Pinpoint the cell where the given text exists, returning its [x, y] midpoint coordinate. 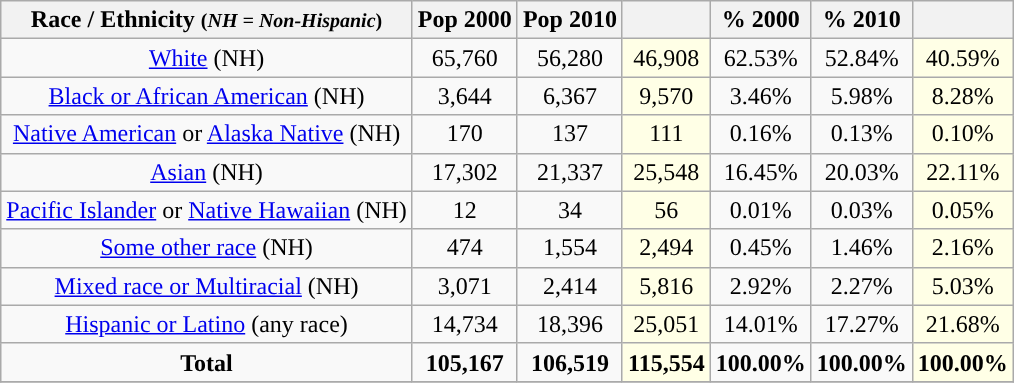
65,760 [464, 58]
40.59% [962, 58]
16.45% [760, 172]
1.46% [862, 248]
106,519 [570, 362]
14,734 [464, 324]
170 [464, 134]
Pop 2000 [464, 20]
Some other race (NH) [207, 248]
Hispanic or Latino (any race) [207, 324]
474 [464, 248]
3,071 [464, 286]
Race / Ethnicity (NH = Non-Hispanic) [207, 20]
25,051 [666, 324]
Total [207, 362]
Pop 2010 [570, 20]
56,280 [570, 58]
6,367 [570, 96]
21,337 [570, 172]
Mixed race or Multiracial (NH) [207, 286]
115,554 [666, 362]
25,548 [666, 172]
Pacific Islander or Native Hawaiian (NH) [207, 210]
% 2000 [760, 20]
18,396 [570, 324]
5.98% [862, 96]
3.46% [760, 96]
0.01% [760, 210]
0.45% [760, 248]
105,167 [464, 362]
2,414 [570, 286]
20.03% [862, 172]
Native American or Alaska Native (NH) [207, 134]
0.16% [760, 134]
2.16% [962, 248]
8.28% [962, 96]
% 2010 [862, 20]
34 [570, 210]
2,494 [666, 248]
Black or African American (NH) [207, 96]
111 [666, 134]
22.11% [962, 172]
White (NH) [207, 58]
0.05% [962, 210]
Asian (NH) [207, 172]
17,302 [464, 172]
9,570 [666, 96]
137 [570, 134]
5,816 [666, 286]
52.84% [862, 58]
2.27% [862, 286]
46,908 [666, 58]
62.53% [760, 58]
12 [464, 210]
1,554 [570, 248]
2.92% [760, 286]
3,644 [464, 96]
56 [666, 210]
14.01% [760, 324]
0.03% [862, 210]
21.68% [962, 324]
0.13% [862, 134]
0.10% [962, 134]
17.27% [862, 324]
5.03% [962, 286]
